Provide the (x, y) coordinate of the cell's center where the given text is located.  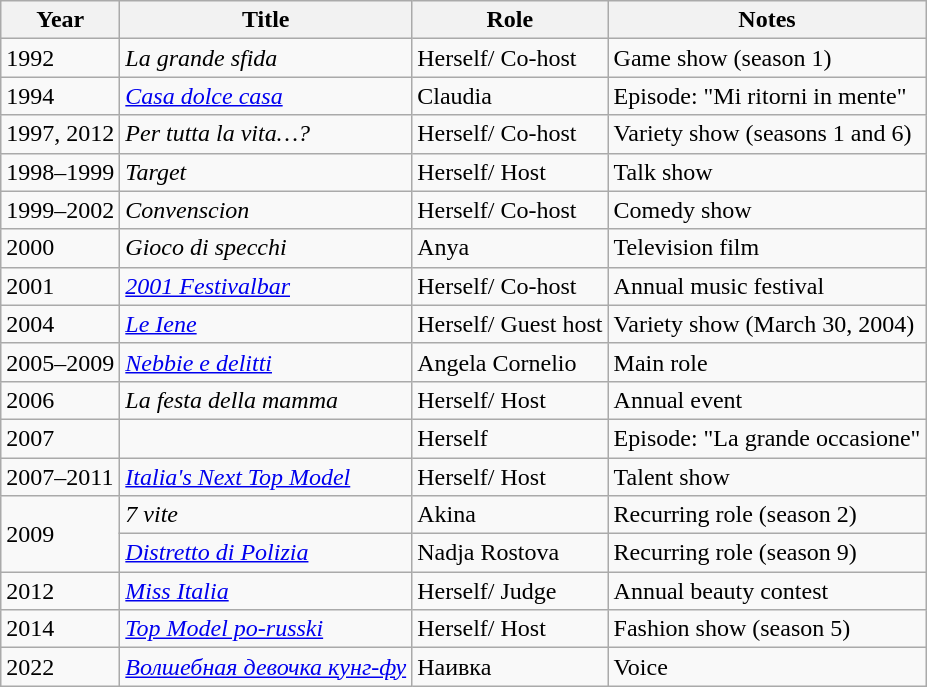
Notes (767, 20)
Annual music festival (767, 286)
Anya (510, 248)
2007–2011 (60, 477)
Comedy show (767, 210)
Per tutta la vita…? (266, 134)
Наивка (510, 667)
2007 (60, 438)
2000 (60, 248)
Fashion show (season 5) (767, 629)
Target (266, 172)
Italia's Next Top Model (266, 477)
Television film (767, 248)
La festa della mamma (266, 400)
Herself (510, 438)
Akina (510, 515)
Annual beauty contest (767, 591)
Le Iene (266, 324)
Casa dolce casa (266, 96)
Talent show (767, 477)
Herself/ Guest host (510, 324)
Annual event (767, 400)
1997, 2012 (60, 134)
2009 (60, 534)
Волшебная девочка кунг-фу (266, 667)
1998–1999 (60, 172)
Title (266, 20)
Year (60, 20)
Claudia (510, 96)
Variety show (seasons 1 and 6) (767, 134)
7 vite (266, 515)
1994 (60, 96)
Convenscion (266, 210)
2006 (60, 400)
Voice (767, 667)
Gioco di specchi (266, 248)
2004 (60, 324)
Miss Italia (266, 591)
Top Model po-russki (266, 629)
Game show (season 1) (767, 58)
Distretto di Polizia (266, 553)
Role (510, 20)
Nebbie e delitti (266, 362)
2014 (60, 629)
Recurring role (season 2) (767, 515)
1999–2002 (60, 210)
2022 (60, 667)
Nadja Rostova (510, 553)
La grande sfida (266, 58)
2001 (60, 286)
Recurring role (season 9) (767, 553)
1992 (60, 58)
Main role (767, 362)
2012 (60, 591)
2001 Festivalbar (266, 286)
Herself/ Judge (510, 591)
Angela Cornelio (510, 362)
Talk show (767, 172)
Episode: "Mi ritorni in mente" (767, 96)
2005–2009 (60, 362)
Variety show (March 30, 2004) (767, 324)
Episode: "La grande occasione" (767, 438)
